Search for the cell housing the specified text and yield its (x, y) center coordinate. 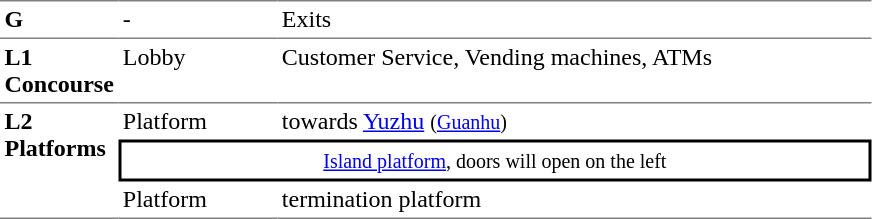
Customer Service, Vending machines, ATMs (574, 71)
- (198, 19)
Exits (574, 19)
L1Concourse (59, 71)
Lobby (198, 71)
Platform (198, 122)
G (59, 19)
Island platform, doors will open on the left (494, 161)
towards Yuzhu (Guanhu) (574, 122)
